Output the [x, y] coordinate of the center of the cell containing the given text.  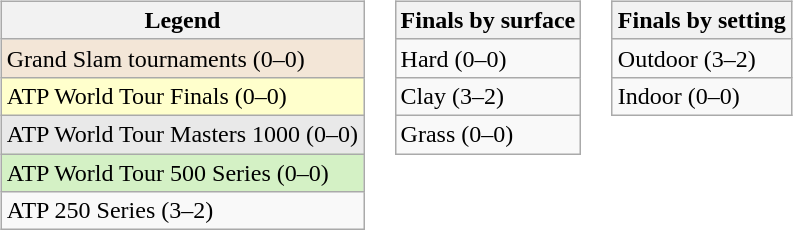
ATP 250 Series (3–2) [182, 211]
ATP World Tour Masters 1000 (0–0) [182, 134]
Hard (0–0) [488, 58]
Outdoor (3–2) [702, 58]
Grass (0–0) [488, 134]
Indoor (0–0) [702, 96]
ATP World Tour Finals (0–0) [182, 96]
Grand Slam tournaments (0–0) [182, 58]
ATP World Tour 500 Series (0–0) [182, 173]
Finals by surface [488, 20]
Clay (3–2) [488, 96]
Legend [182, 20]
Finals by setting [702, 20]
